Scan for the cell matching the given text and deliver its [x, y] coordinate at center. 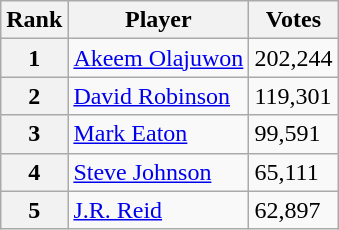
5 [34, 210]
65,111 [294, 172]
62,897 [294, 210]
Rank [34, 20]
Player [158, 20]
4 [34, 172]
3 [34, 134]
119,301 [294, 96]
202,244 [294, 58]
Steve Johnson [158, 172]
Mark Eaton [158, 134]
J.R. Reid [158, 210]
Votes [294, 20]
1 [34, 58]
David Robinson [158, 96]
Akeem Olajuwon [158, 58]
2 [34, 96]
99,591 [294, 134]
